Pinpoint the cell where the given text exists, returning its [X, Y] midpoint coordinate. 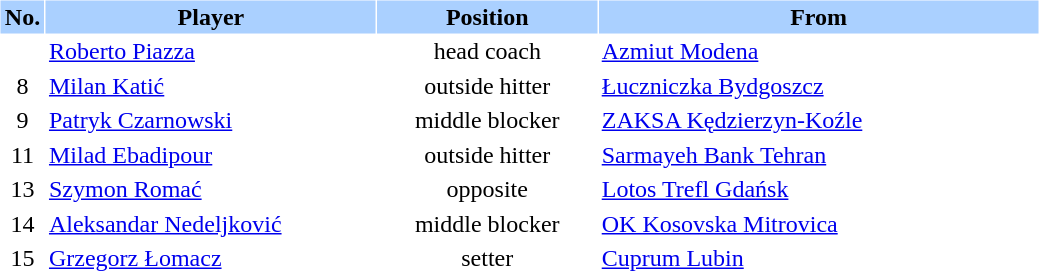
Lotos Trefl Gdańsk [819, 190]
Łuczniczka Bydgoszcz [819, 86]
OK Kosovska Mitrovica [819, 224]
Szymon Romać [211, 190]
Roberto Piazza [211, 52]
Aleksandar Nedeljković [211, 224]
ZAKSA Kędzierzyn-Koźle [819, 120]
Azmiut Modena [819, 52]
Sarmayeh Bank Tehran [819, 154]
Position [487, 16]
11 [22, 154]
No. [22, 16]
14 [22, 224]
opposite [487, 190]
Patryk Czarnowski [211, 120]
Milad Ebadipour [211, 154]
Player [211, 16]
13 [22, 190]
9 [22, 120]
Milan Katić [211, 86]
8 [22, 86]
head coach [487, 52]
From [819, 16]
